Return the [X, Y] coordinate for the center point of the cell that contains the specified text.  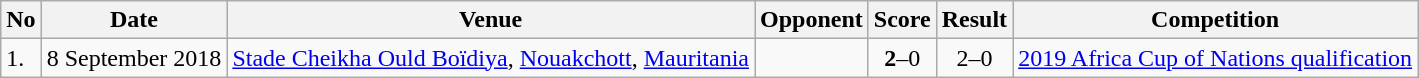
Opponent [811, 20]
No [21, 20]
Result [974, 20]
Competition [1216, 20]
Stade Cheikha Ould Boïdiya, Nouakchott, Mauritania [491, 58]
2019 Africa Cup of Nations qualification [1216, 58]
Venue [491, 20]
8 September 2018 [134, 58]
Score [902, 20]
Date [134, 20]
1. [21, 58]
